Identify which cell holds the provided text, then report its (X, Y) central coordinate. 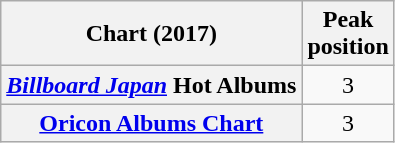
Peakposition (348, 34)
Chart (2017) (152, 34)
Oricon Albums Chart (152, 123)
Billboard Japan Hot Albums (152, 85)
